Search for the cell housing the specified text and yield its [x, y] center coordinate. 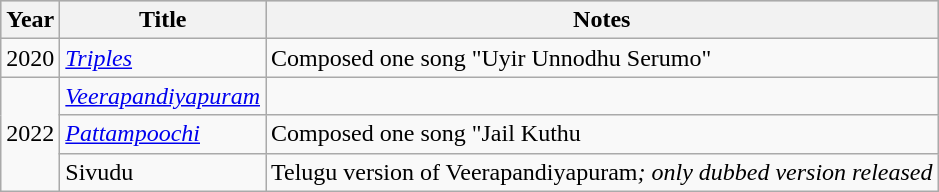
2022 [30, 134]
Sivudu [163, 172]
Triples [163, 58]
Telugu version of Veerapandiyapuram; only dubbed version released [602, 172]
Composed one song "Jail Kuthu [602, 134]
Year [30, 20]
Pattampoochi [163, 134]
Notes [602, 20]
Veerapandiyapuram [163, 96]
Title [163, 20]
2020 [30, 58]
Composed one song "Uyir Unnodhu Serumo" [602, 58]
